For the text-containing cell, return its midpoint in (X, Y) coordinate format. 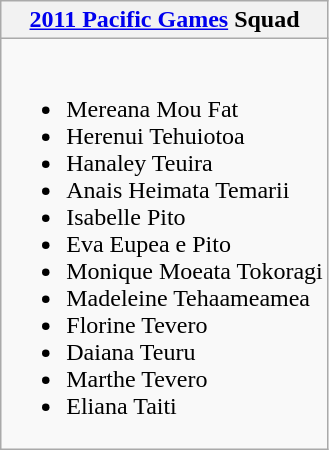
2011 Pacific Games Squad (165, 20)
